Pinpoint the cell where the given text exists, returning its [X, Y] midpoint coordinate. 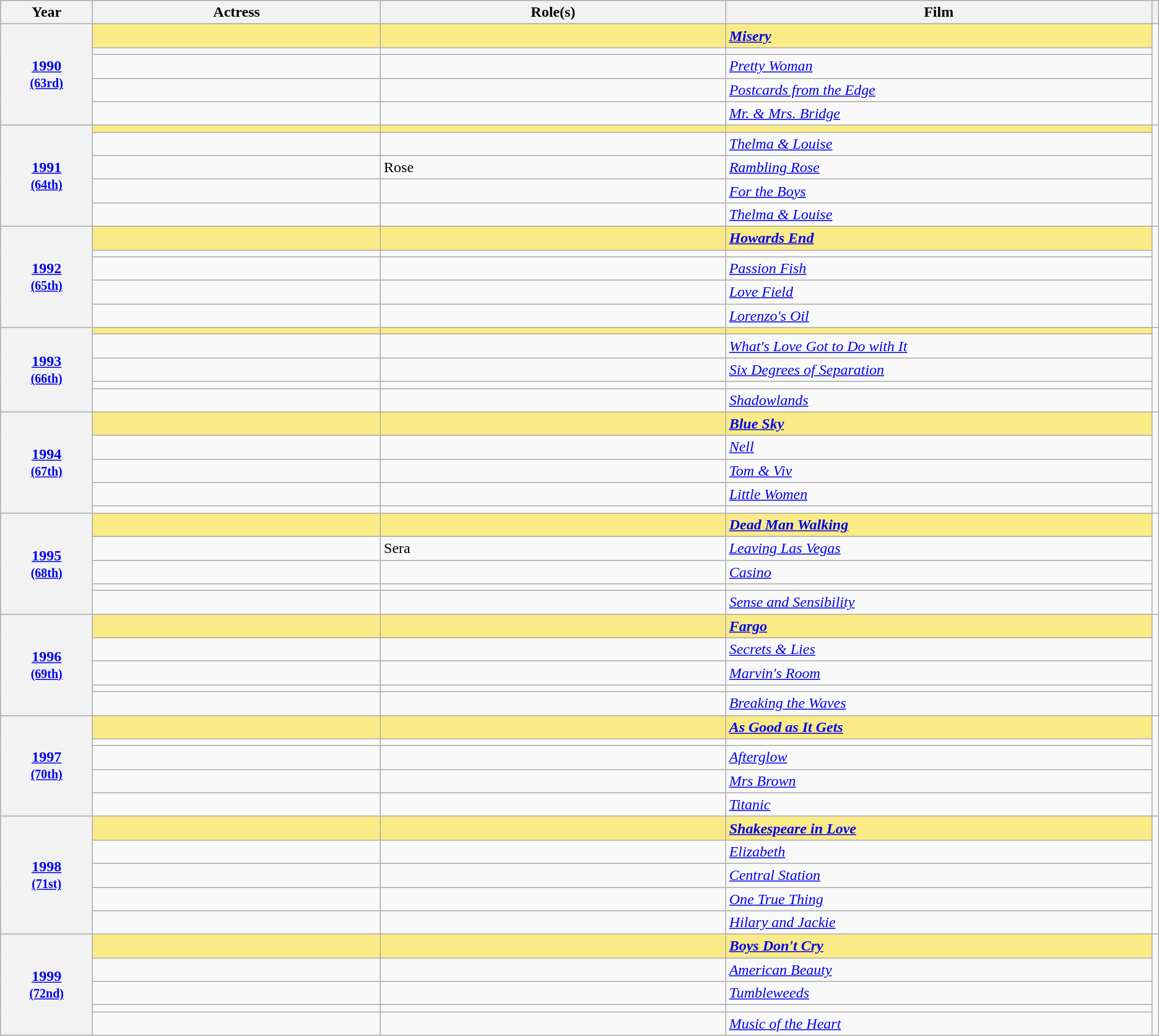
Shadowlands [939, 400]
One True Thing [939, 899]
Rose [553, 167]
Boys Don't Cry [939, 946]
1992(65th) [47, 276]
Pretty Woman [939, 66]
Lorenzo's Oil [939, 316]
Sera [553, 548]
Little Women [939, 494]
Tumbleweeds [939, 993]
Tom & Viv [939, 471]
Casino [939, 572]
1999(72nd) [47, 985]
1995(68th) [47, 564]
For the Boys [939, 191]
1996(69th) [47, 665]
American Beauty [939, 970]
Howards End [939, 238]
Leaving Las Vegas [939, 548]
Year [47, 12]
Dead Man Walking [939, 525]
1991(64th) [47, 176]
Central Station [939, 875]
Film [939, 12]
Actress [237, 12]
Rambling Rose [939, 167]
Marvin's Room [939, 673]
1997(70th) [47, 765]
Misery [939, 36]
Breaking the Waves [939, 703]
Passion Fish [939, 269]
Love Field [939, 292]
1998(71st) [47, 875]
Six Degrees of Separation [939, 370]
Mr. & Mrs. Bridge [939, 113]
1993(66th) [47, 370]
Shakespeare in Love [939, 828]
Mrs Brown [939, 781]
Sense and Sensibility [939, 603]
Secrets & Lies [939, 650]
What's Love Got to Do with It [939, 346]
Nell [939, 447]
Hilary and Jackie [939, 923]
Afterglow [939, 757]
1994(67th) [47, 462]
Postcards from the Edge [939, 90]
Music of the Heart [939, 1024]
Fargo [939, 626]
Elizabeth [939, 851]
Role(s) [553, 12]
Titanic [939, 804]
As Good as It Gets [939, 727]
Blue Sky [939, 424]
1990(63rd) [47, 74]
